Scan for the cell matching the given text and deliver its [X, Y] coordinate at center. 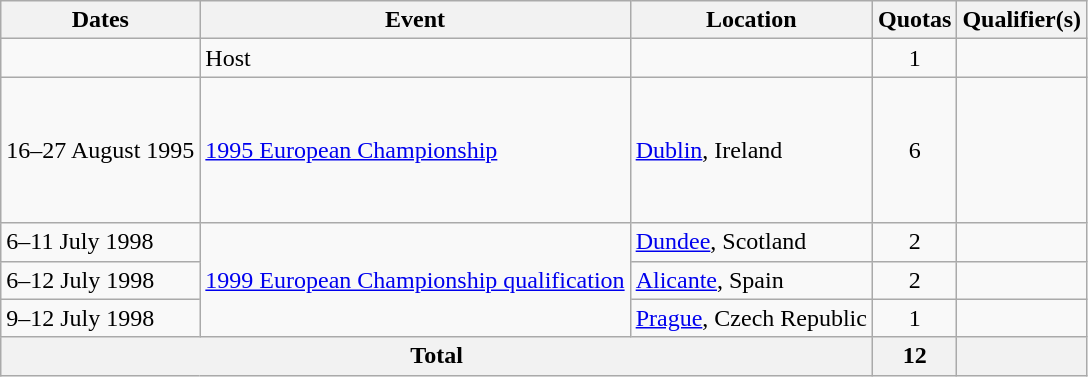
Dublin, Ireland [751, 150]
Alicante, Spain [751, 280]
Host [415, 58]
6–12 July 1998 [100, 280]
Qualifier(s) [1022, 20]
16–27 August 1995 [100, 150]
1999 European Championship qualification [415, 280]
12 [914, 356]
Prague, Czech Republic [751, 318]
6–11 July 1998 [100, 242]
Dundee, Scotland [751, 242]
1995 European Championship [415, 150]
9–12 July 1998 [100, 318]
Dates [100, 20]
Location [751, 20]
Total [437, 356]
Event [415, 20]
6 [914, 150]
Quotas [914, 20]
